For the text-containing cell, return its midpoint in [x, y] coordinate format. 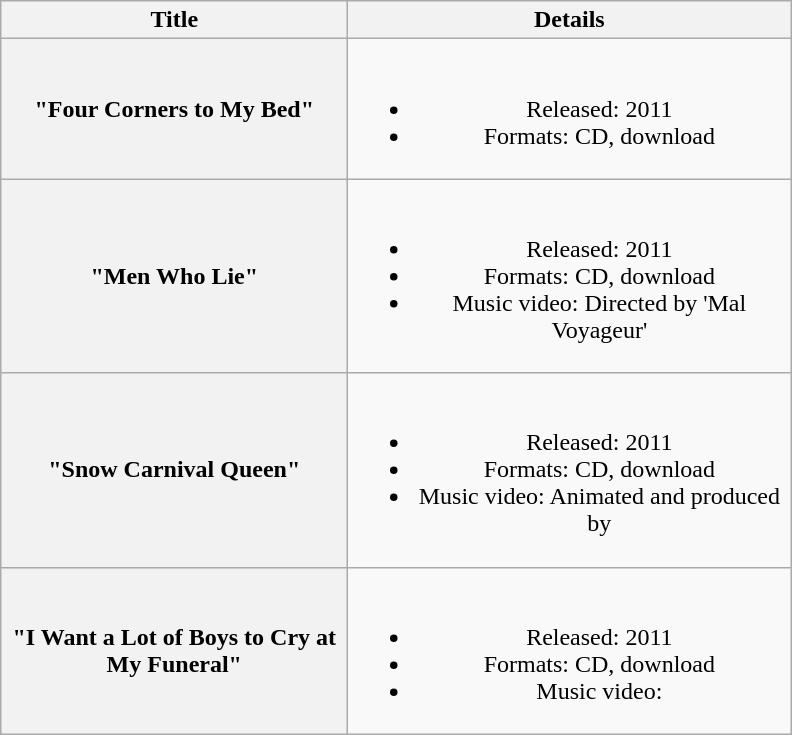
"Men Who Lie" [174, 276]
"I Want a Lot of Boys to Cry at My Funeral" [174, 650]
Details [570, 20]
Title [174, 20]
Released: 2011Formats: CD, downloadMusic video: Directed by 'Mal Voyageur' [570, 276]
Released: 2011Formats: CD, downloadMusic video: [570, 650]
Released: 2011Formats: CD, downloadMusic video: Animated and produced by [570, 470]
"Four Corners to My Bed" [174, 109]
"Snow Carnival Queen" [174, 470]
Released: 2011Formats: CD, download [570, 109]
